Return the [X, Y] coordinate for the center point of the cell that contains the specified text.  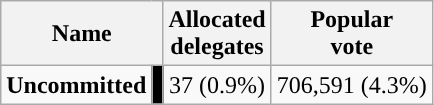
706,591 (4.3%) [352, 85]
Allocateddelegates [217, 34]
37 (0.9%) [217, 85]
Popularvote [352, 34]
Name [82, 34]
Uncommitted [76, 85]
